Return (x, y) of the center of cell containing provided text 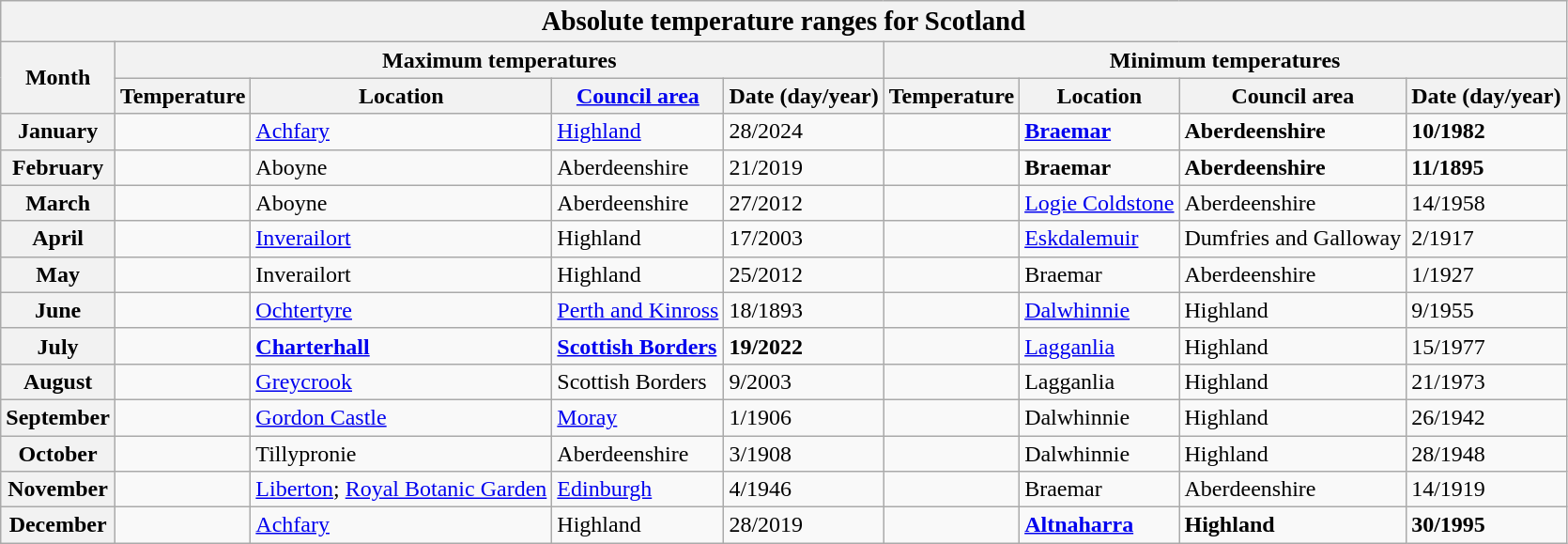
Minimum temperatures (1224, 60)
April (58, 239)
11/1895 (1486, 167)
Logie Coldstone (1099, 203)
October (58, 454)
15/1977 (1486, 346)
Perth and Kinross (638, 310)
18/1893 (804, 310)
9/1955 (1486, 310)
Ochtertyre (402, 310)
September (58, 417)
Eskdalemuir (1099, 239)
July (58, 346)
June (58, 310)
Month (58, 78)
28/2019 (804, 525)
21/2019 (804, 167)
14/1919 (1486, 490)
August (58, 381)
25/2012 (804, 274)
Maximum temperatures (500, 60)
Edinburgh (638, 490)
Greycrook (402, 381)
26/1942 (1486, 417)
28/2024 (804, 132)
Liberton; Royal Botanic Garden (402, 490)
9/2003 (804, 381)
10/1982 (1486, 132)
1/1906 (804, 417)
28/1948 (1486, 454)
17/2003 (804, 239)
Absolute temperature ranges for Scotland (783, 22)
4/1946 (804, 490)
December (58, 525)
27/2012 (804, 203)
21/1973 (1486, 381)
March (58, 203)
14/1958 (1486, 203)
2/1917 (1486, 239)
November (58, 490)
Dumfries and Galloway (1293, 239)
Charterhall (402, 346)
Gordon Castle (402, 417)
January (58, 132)
19/2022 (804, 346)
Tillypronie (402, 454)
Moray (638, 417)
3/1908 (804, 454)
February (58, 167)
1/1927 (1486, 274)
30/1995 (1486, 525)
May (58, 274)
Altnaharra (1099, 525)
